Detect which cell encompasses the target text, then output its [x, y] center coordinate. 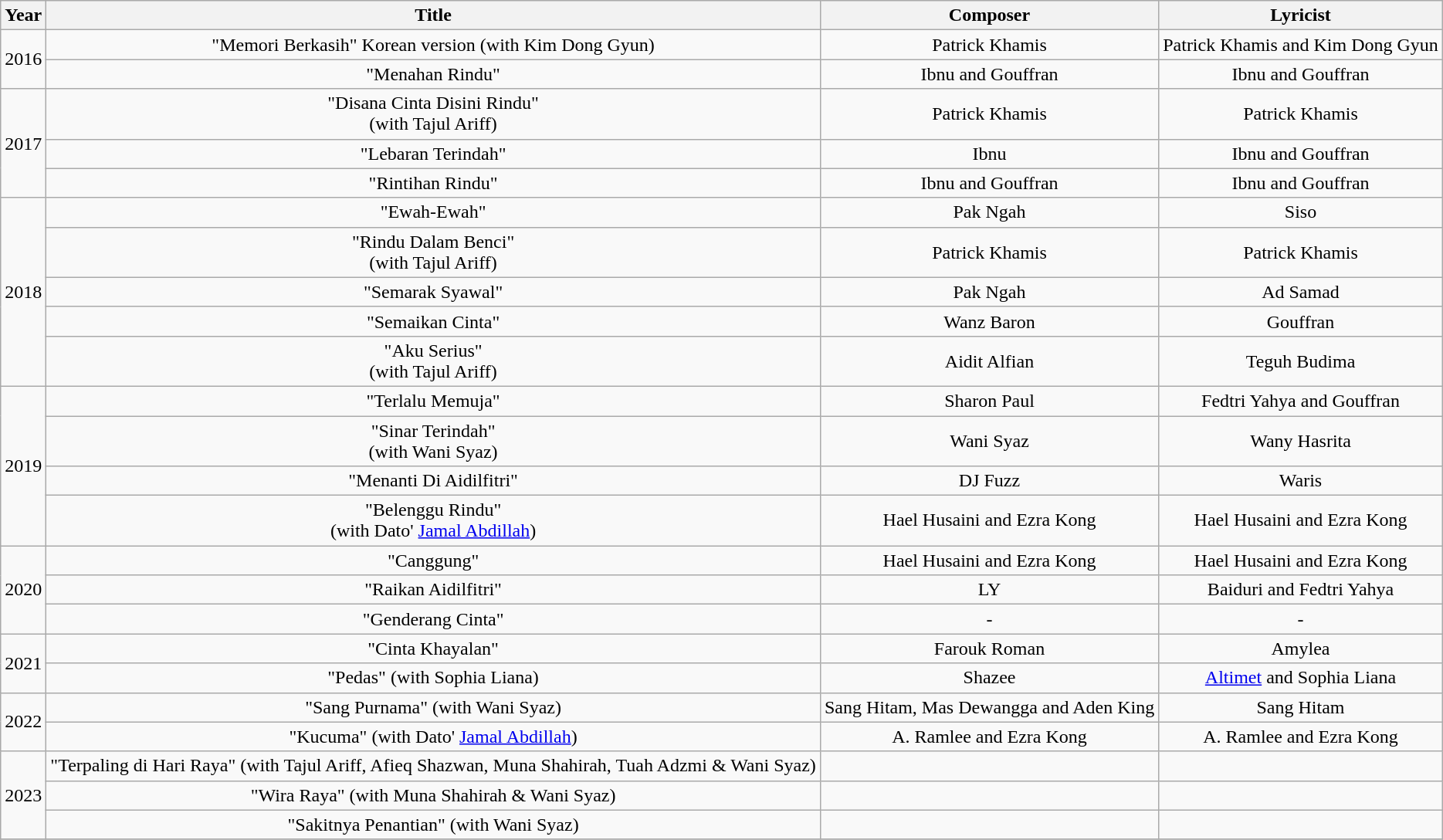
"Cinta Khayalan" [434, 649]
"Ewah-Ewah" [434, 212]
"Semaikan Cinta" [434, 321]
2017 [23, 144]
Lyricist [1301, 15]
Aidit Alfian [989, 361]
"Menanti Di Aidilfitri" [434, 481]
"Canggung" [434, 561]
Amylea [1301, 649]
Year [23, 15]
"Menahan Rindu" [434, 74]
Altimet and Sophia Liana [1301, 678]
2016 [23, 59]
"Raikan Aidilfitri" [434, 590]
Shazee [989, 678]
"Lebaran Terindah" [434, 154]
Baiduri and Fedtri Yahya [1301, 590]
"Rintihan Rindu" [434, 183]
"Semarak Syawal" [434, 292]
Farouk Roman [989, 649]
"Sang Purnama" (with Wani Syaz) [434, 707]
2021 [23, 663]
Siso [1301, 212]
DJ Fuzz [989, 481]
2019 [23, 466]
Ibnu [989, 154]
"Disana Cinta Disini Rindu"(with Tajul Ariff) [434, 114]
2018 [23, 292]
Composer [989, 15]
Gouffran [1301, 321]
"Sinar Terindah"(with Wani Syaz) [434, 440]
"Wira Raya" (with Muna Shahirah & Wani Syaz) [434, 795]
Fedtri Yahya and Gouffran [1301, 401]
Sang Hitam, Mas Dewangga and Aden King [989, 707]
"Terlalu Memuja" [434, 401]
Ad Samad [1301, 292]
Wani Syaz [989, 440]
Wany Hasrita [1301, 440]
2022 [23, 722]
Sharon Paul [989, 401]
"Rindu Dalam Benci"(with Tajul Ariff) [434, 252]
"Memori Berkasih" Korean version (with Kim Dong Gyun) [434, 45]
Patrick Khamis and Kim Dong Gyun [1301, 45]
"Sakitnya Penantian" (with Wani Syaz) [434, 825]
"Genderang Cinta" [434, 619]
"Belenggu Rindu"(with Dato' Jamal Abdillah) [434, 520]
LY [989, 590]
Wanz Baron [989, 321]
Teguh Budima [1301, 361]
"Pedas" (with Sophia Liana) [434, 678]
Waris [1301, 481]
"Kucuma" (with Dato' Jamal Abdillah) [434, 737]
2023 [23, 795]
"Aku Serius"(with Tajul Ariff) [434, 361]
"Terpaling di Hari Raya" (with Tajul Ariff, Afieq Shazwan, Muna Shahirah, Tuah Adzmi & Wani Syaz) [434, 766]
Title [434, 15]
2020 [23, 590]
Sang Hitam [1301, 707]
